Identify which cell holds the provided text, then report its [x, y] central coordinate. 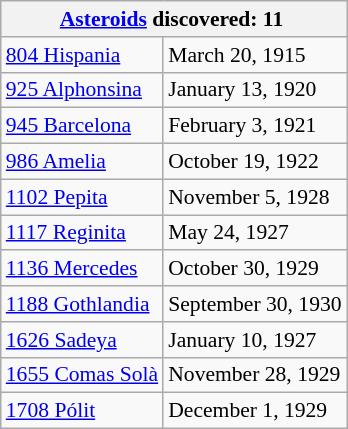
September 30, 1930 [254, 304]
November 5, 1928 [254, 197]
804 Hispania [82, 55]
March 20, 1915 [254, 55]
986 Amelia [82, 162]
1188 Gothlandia [82, 304]
November 28, 1929 [254, 375]
January 13, 1920 [254, 90]
October 19, 1922 [254, 162]
1136 Mercedes [82, 269]
January 10, 1927 [254, 340]
1102 Pepita [82, 197]
945 Barcelona [82, 126]
1708 Pólit [82, 411]
1626 Sadeya [82, 340]
925 Alphonsina [82, 90]
1655 Comas Solà [82, 375]
October 30, 1929 [254, 269]
December 1, 1929 [254, 411]
1117 Reginita [82, 233]
May 24, 1927 [254, 233]
Asteroids discovered: 11 [174, 19]
February 3, 1921 [254, 126]
